Return (X, Y) of the center of cell containing provided text 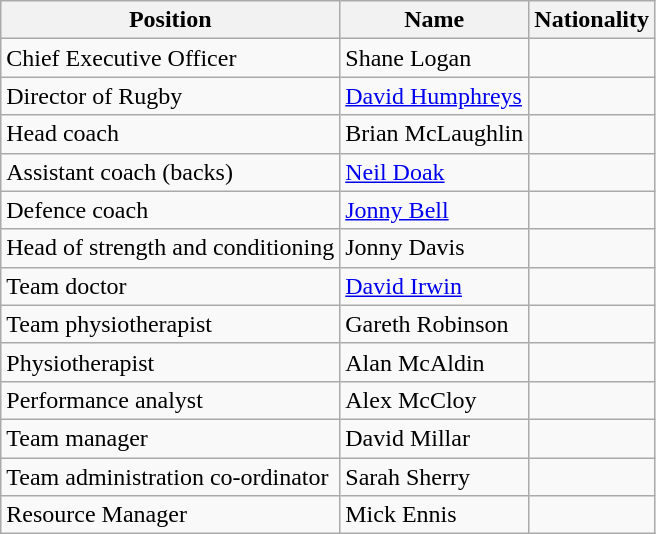
Head of strength and conditioning (170, 248)
Team manager (170, 438)
Chief Executive Officer (170, 58)
Name (434, 20)
Shane Logan (434, 58)
David Millar (434, 438)
Defence coach (170, 210)
Performance analyst (170, 400)
Gareth Robinson (434, 324)
David Humphreys (434, 96)
Nationality (592, 20)
Team physiotherapist (170, 324)
Jonny Bell (434, 210)
Sarah Sherry (434, 477)
Team administration co-ordinator (170, 477)
Jonny Davis (434, 248)
Head coach (170, 134)
Assistant coach (backs) (170, 172)
Alan McAldin (434, 362)
Alex McCloy (434, 400)
Position (170, 20)
David Irwin (434, 286)
Team doctor (170, 286)
Mick Ennis (434, 515)
Resource Manager (170, 515)
Physiotherapist (170, 362)
Neil Doak (434, 172)
Brian McLaughlin (434, 134)
Director of Rugby (170, 96)
